Find where the given text appears and provide that cell's center as (X, Y) coordinate. 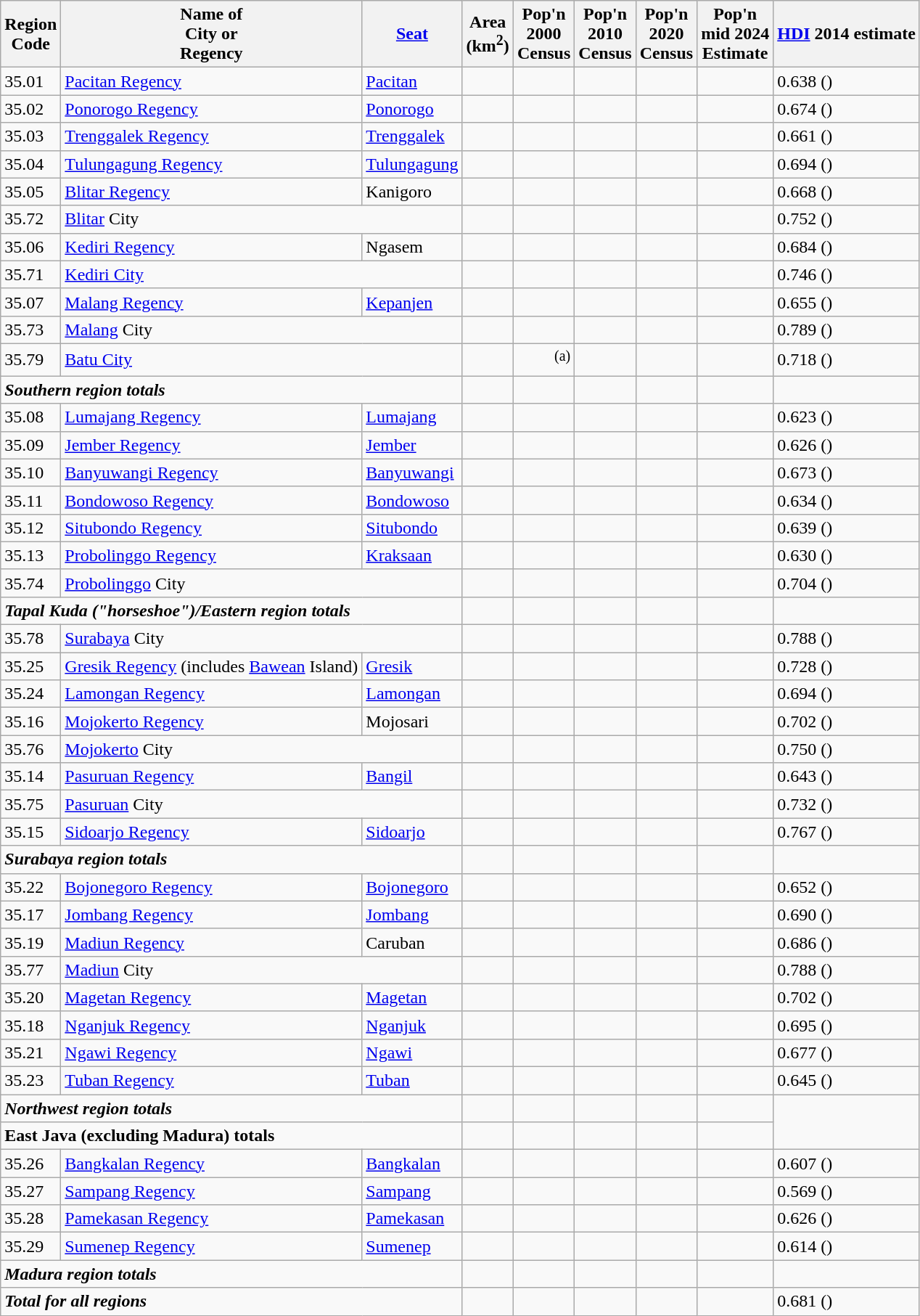
Mojokerto City (261, 749)
0.607 () (847, 1164)
35.04 (30, 164)
35.09 (30, 445)
Ponorogo (412, 109)
35.01 (30, 81)
Kediri Regency (212, 247)
Region Code (30, 34)
0.684 () (847, 247)
0.639 () (847, 528)
35.06 (30, 247)
Kraksaan (412, 555)
Pamekasan Regency (212, 1219)
0.718 () (847, 360)
HDI 2014 estimate (847, 34)
35.08 (30, 417)
Probolinggo City (261, 583)
Jember Regency (212, 445)
35.76 (30, 749)
35.74 (30, 583)
0.630 () (847, 555)
Name ofCity orRegency (212, 34)
35.19 (30, 942)
Sampang (412, 1191)
Situbondo (412, 528)
35.73 (30, 330)
Trenggalek (412, 136)
Bangil (412, 777)
35.17 (30, 915)
East Java (excluding Madura) totals (231, 1136)
Probolinggo Regency (212, 555)
Surabaya region totals (231, 859)
Pop'n2020Census (666, 34)
35.27 (30, 1191)
Ngawi Regency (212, 1053)
Pacitan (412, 81)
Madiun Regency (212, 942)
35.25 (30, 666)
0.661 () (847, 136)
Nganjuk (412, 1025)
Jombang (412, 915)
Gresik Regency (includes Bawean Island) (212, 666)
Pop'n2000Census (543, 34)
0.746 () (847, 274)
Lamongan (412, 694)
Sidoarjo (412, 832)
35.07 (30, 302)
0.614 () (847, 1246)
0.638 () (847, 81)
35.13 (30, 555)
0.673 () (847, 473)
Pop'nmid 2024Estimate (736, 34)
35.03 (30, 136)
35.28 (30, 1219)
0.732 () (847, 804)
Bojonegoro Regency (212, 887)
Nganjuk Regency (212, 1025)
Surabaya City (261, 639)
35.71 (30, 274)
35.24 (30, 694)
Pasuruan City (261, 804)
35.05 (30, 192)
0.728 () (847, 666)
Blitar Regency (212, 192)
Lumajang Regency (212, 417)
Mojokerto Regency (212, 722)
35.23 (30, 1081)
0.652 () (847, 887)
Sumenep (412, 1246)
35.78 (30, 639)
Bangkalan Regency (212, 1164)
Bondowoso Regency (212, 500)
Northwest region totals (231, 1108)
Blitar City (261, 219)
Lamongan Regency (212, 694)
35.26 (30, 1164)
0.686 () (847, 942)
Kanigoro (412, 192)
Batu City (261, 360)
(a) (543, 360)
35.29 (30, 1246)
35.16 (30, 722)
Pasuruan Regency (212, 777)
35.79 (30, 360)
0.677 () (847, 1053)
0.704 () (847, 583)
Ngawi (412, 1053)
35.18 (30, 1025)
0.569 () (847, 1191)
Mojosari (412, 722)
35.77 (30, 970)
Sumenep Regency (212, 1246)
Pamekasan (412, 1219)
Bojonegoro (412, 887)
35.21 (30, 1053)
Trenggalek Regency (212, 136)
0.681 () (847, 1301)
Tuban Regency (212, 1081)
Madiun City (261, 970)
35.75 (30, 804)
0.634 () (847, 500)
35.20 (30, 997)
Sampang Regency (212, 1191)
Tulungagung (412, 164)
35.14 (30, 777)
Magetan (412, 997)
0.752 () (847, 219)
0.645 () (847, 1081)
Gresik (412, 666)
Ngasem (412, 247)
Caruban (412, 942)
0.789 () (847, 330)
Bondowoso (412, 500)
Malang Regency (212, 302)
0.643 () (847, 777)
Malang City (261, 330)
Kediri City (261, 274)
Tuban (412, 1081)
0.668 () (847, 192)
0.674 () (847, 109)
35.22 (30, 887)
0.690 () (847, 915)
Southern region totals (231, 390)
Jombang Regency (212, 915)
Kepanjen (412, 302)
0.695 () (847, 1025)
Tapal Kuda ("horseshoe")/Eastern region totals (231, 610)
Situbondo Regency (212, 528)
Banyuwangi (412, 473)
0.655 () (847, 302)
Pacitan Regency (212, 81)
Sidoarjo Regency (212, 832)
Madura region totals (231, 1274)
Total for all regions (231, 1301)
0.750 () (847, 749)
35.12 (30, 528)
35.10 (30, 473)
Seat (412, 34)
Pop'n2010Census (605, 34)
Tulungagung Regency (212, 164)
Banyuwangi Regency (212, 473)
35.11 (30, 500)
35.02 (30, 109)
0.623 () (847, 417)
35.15 (30, 832)
Area(km2) (488, 34)
Lumajang (412, 417)
Magetan Regency (212, 997)
35.72 (30, 219)
Ponorogo Regency (212, 109)
Bangkalan (412, 1164)
Jember (412, 445)
0.767 () (847, 832)
